Return the (X, Y) coordinate for the center point of the cell that contains the specified text.  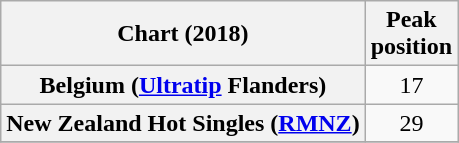
29 (411, 123)
New Zealand Hot Singles (RMNZ) (183, 123)
Peakposition (411, 34)
Belgium (Ultratip Flanders) (183, 85)
17 (411, 85)
Chart (2018) (183, 34)
